Return (X, Y) of the center of cell containing provided text 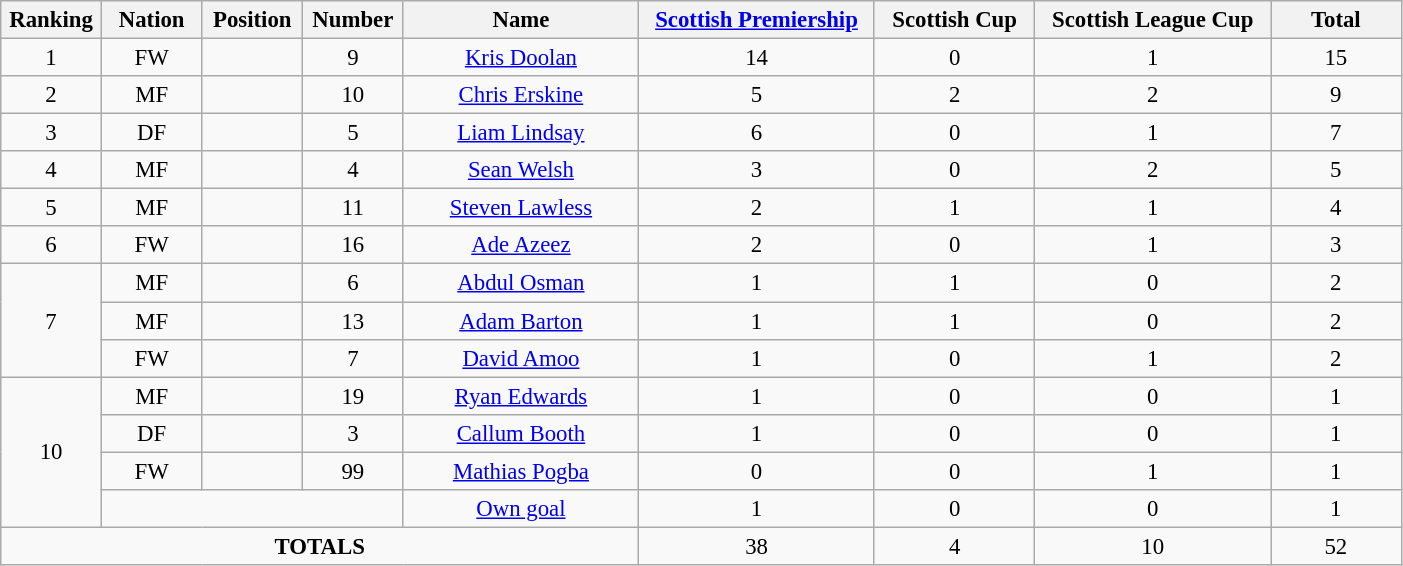
Kris Doolan (521, 58)
Ranking (52, 20)
Position (252, 20)
Name (521, 20)
13 (354, 321)
Number (354, 20)
Liam Lindsay (521, 133)
Callum Booth (521, 433)
Mathias Pogba (521, 471)
Scottish Cup (954, 20)
Total (1336, 20)
Nation (152, 20)
19 (354, 396)
Ryan Edwards (521, 396)
Steven Lawless (521, 208)
Adam Barton (521, 321)
Scottish Premiership (757, 20)
16 (354, 245)
Scottish League Cup (1153, 20)
Own goal (521, 509)
Ade Azeez (521, 245)
99 (354, 471)
14 (757, 58)
Chris Erskine (521, 95)
15 (1336, 58)
Abdul Osman (521, 283)
David Amoo (521, 358)
11 (354, 208)
52 (1336, 546)
38 (757, 546)
Sean Welsh (521, 170)
TOTALS (320, 546)
